Return the [x, y] coordinate for the center point of the cell that contains the specified text.  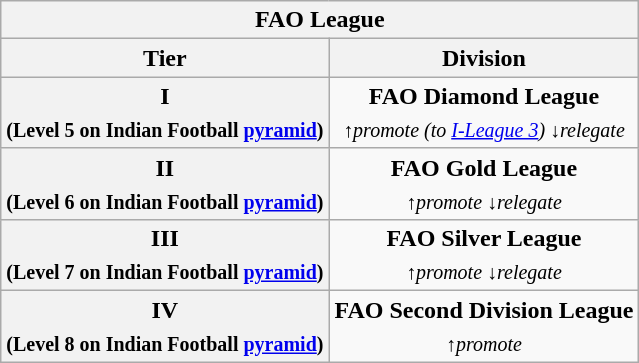
FAO Gold League↑promote ↓relegate [484, 184]
IV(Level 8 on Indian Football pyramid) [165, 326]
Division [484, 58]
FAO Silver League↑promote ↓relegate [484, 256]
FAO Second Division League↑promote [484, 326]
FAO League [320, 20]
III(Level 7 on Indian Football pyramid) [165, 256]
I(Level 5 on Indian Football pyramid) [165, 112]
FAO Diamond League↑promote (to I-League 3) ↓relegate [484, 112]
Tier [165, 58]
II(Level 6 on Indian Football pyramid) [165, 184]
